Determine the [x, y] coordinate at the center of the cell enclosing the given text.  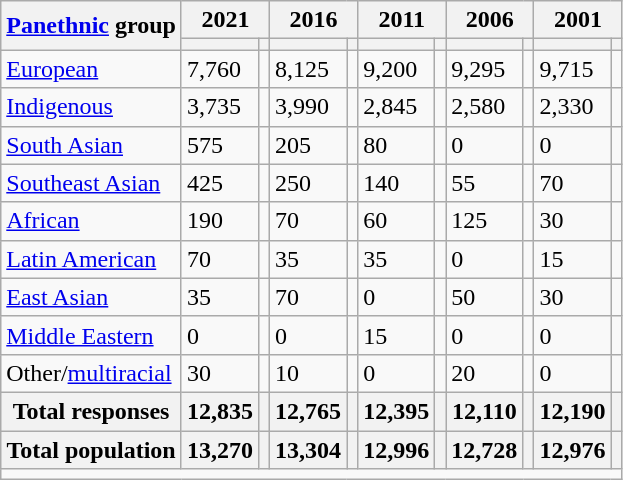
Middle Eastern [92, 335]
Total responses [92, 411]
2001 [578, 20]
2006 [490, 20]
2,580 [484, 107]
10 [308, 373]
12,728 [484, 449]
12,110 [484, 411]
Indigenous [92, 107]
Panethnic group [92, 26]
8,125 [308, 69]
125 [484, 221]
Other/multiracial [92, 373]
12,996 [396, 449]
European [92, 69]
55 [484, 183]
2021 [225, 20]
12,765 [308, 411]
50 [484, 297]
Southeast Asian [92, 183]
13,304 [308, 449]
3,990 [308, 107]
80 [396, 145]
9,200 [396, 69]
9,295 [484, 69]
12,395 [396, 411]
2,845 [396, 107]
250 [308, 183]
190 [220, 221]
20 [484, 373]
2011 [402, 20]
205 [308, 145]
South Asian [92, 145]
East Asian [92, 297]
Total population [92, 449]
140 [396, 183]
425 [220, 183]
60 [396, 221]
Latin American [92, 259]
African [92, 221]
12,976 [572, 449]
2,330 [572, 107]
575 [220, 145]
12,835 [220, 411]
12,190 [572, 411]
2016 [314, 20]
3,735 [220, 107]
7,760 [220, 69]
9,715 [572, 69]
13,270 [220, 449]
